From the cell containing the given text, extract its center point as (X, Y) coordinate. 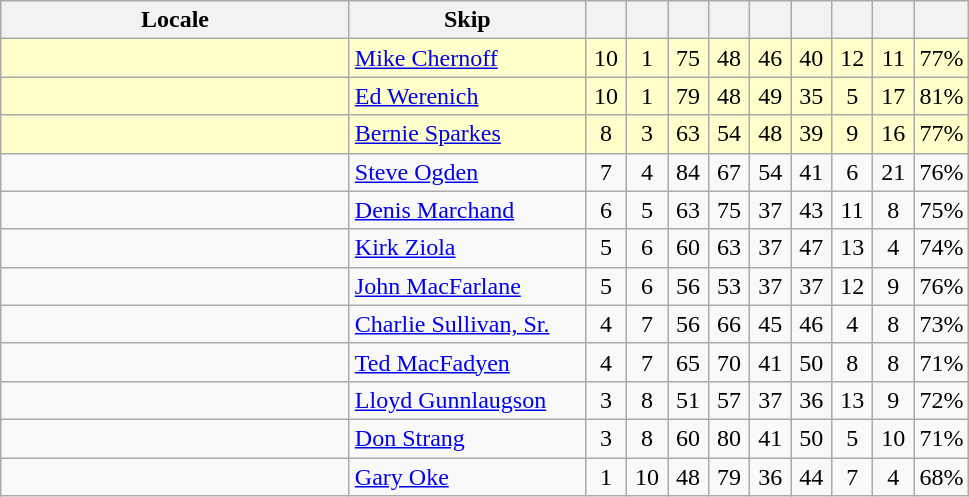
81% (942, 96)
45 (770, 324)
Ed Werenich (467, 96)
57 (730, 400)
35 (812, 96)
39 (812, 134)
Kirk Ziola (467, 248)
Steve Ogden (467, 172)
65 (688, 362)
Gary Oke (467, 477)
51 (688, 400)
84 (688, 172)
Ted MacFadyen (467, 362)
74% (942, 248)
68% (942, 477)
Lloyd Gunnlaugson (467, 400)
Mike Chernoff (467, 58)
44 (812, 477)
Locale (176, 20)
72% (942, 400)
17 (894, 96)
70 (730, 362)
Charlie Sullivan, Sr. (467, 324)
John MacFarlane (467, 286)
49 (770, 96)
47 (812, 248)
80 (730, 438)
Bernie Sparkes (467, 134)
21 (894, 172)
16 (894, 134)
Denis Marchand (467, 210)
43 (812, 210)
75% (942, 210)
73% (942, 324)
Don Strang (467, 438)
Skip (467, 20)
53 (730, 286)
67 (730, 172)
40 (812, 58)
66 (730, 324)
